For the text-containing cell, return its midpoint in (X, Y) coordinate format. 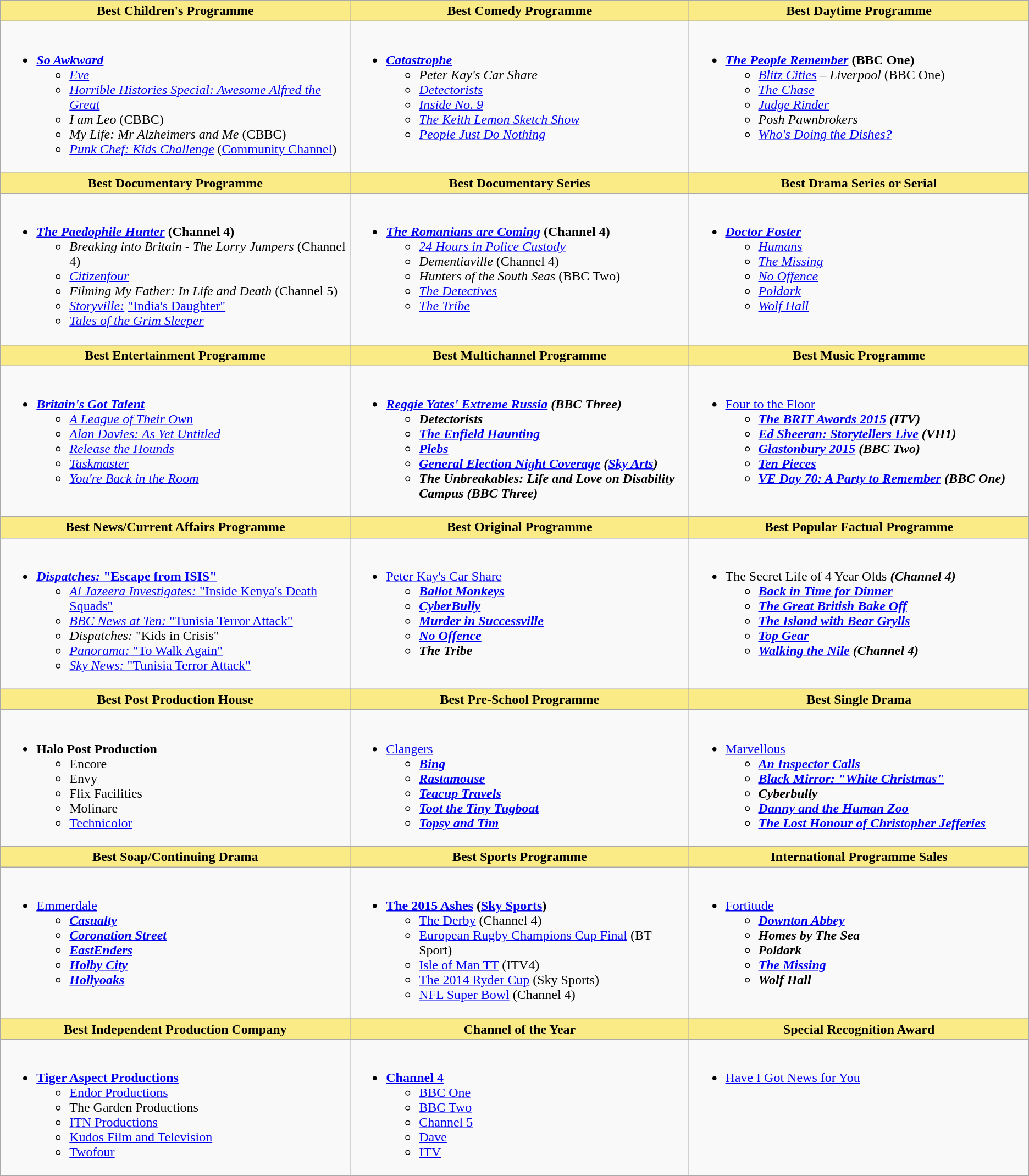
Halo Post ProductionEncoreEnvyFlix FacilitiesMolinareTechnicolor (175, 778)
Peter Kay's Car ShareBallot MonkeysCyberBullyMurder in SuccessvilleNo OffenceThe Tribe (520, 614)
The Romanians are Coming (Channel 4)24 Hours in Police CustodyDementiaville (Channel 4)Hunters of the South Seas (BBC Two)The DetectivesThe Tribe (520, 269)
Best Independent Production Company (175, 1029)
EmmerdaleCasualtyCoronation StreetEastEndersHolby CityHollyoaks (175, 942)
Doctor FosterHumansThe MissingNo OffencePoldarkWolf Hall (859, 269)
Best Sports Programme (520, 857)
Tiger Aspect ProductionsEndor ProductionsThe Garden ProductionsITN ProductionsKudos Film and TelevisionTwofour (175, 1108)
Best Music Programme (859, 355)
CatastrophePeter Kay's Car ShareDetectoristsInside No. 9The Keith Lemon Sketch ShowPeople Just Do Nothing (520, 97)
Best News/Current Affairs Programme (175, 527)
Best Daytime Programme (859, 11)
Britain's Got TalentA League of Their OwnAlan Davies: As Yet UntitledRelease the HoundsTaskmasterYou're Back in the Room (175, 441)
Best Documentary Programme (175, 183)
Special Recognition Award (859, 1029)
Best Single Drama (859, 699)
Best Documentary Series (520, 183)
Best Original Programme (520, 527)
Channel of the Year (520, 1029)
Best Pre-School Programme (520, 699)
Best Comedy Programme (520, 11)
Have I Got News for You (859, 1108)
International Programme Sales (859, 857)
Best Soap/Continuing Drama (175, 857)
FortitudeDownton AbbeyHomes by The SeaPoldarkThe MissingWolf Hall (859, 942)
Best Multichannel Programme (520, 355)
Best Entertainment Programme (175, 355)
Best Drama Series or Serial (859, 183)
ClangersBingRastamouseTeacup TravelsToot the Tiny TugboatTopsy and Tim (520, 778)
Channel 4BBC OneBBC TwoChannel 5DaveITV (520, 1108)
Best Popular Factual Programme (859, 527)
The People Remember (BBC One)Blitz Cities – Liverpool (BBC One)The ChaseJudge RinderPosh PawnbrokersWho's Doing the Dishes? (859, 97)
Best Post Production House (175, 699)
Best Children's Programme (175, 11)
MarvellousAn Inspector CallsBlack Mirror: "White Christmas"CyberbullyDanny and the Human ZooThe Lost Honour of Christopher Jefferies (859, 778)
